Pinpoint the cell where the given text exists, returning its [x, y] midpoint coordinate. 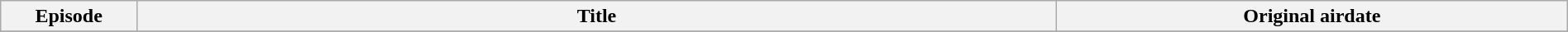
Title [596, 16]
Original airdate [1312, 16]
Episode [69, 16]
